Pinpoint the cell where the given text exists, returning its [x, y] midpoint coordinate. 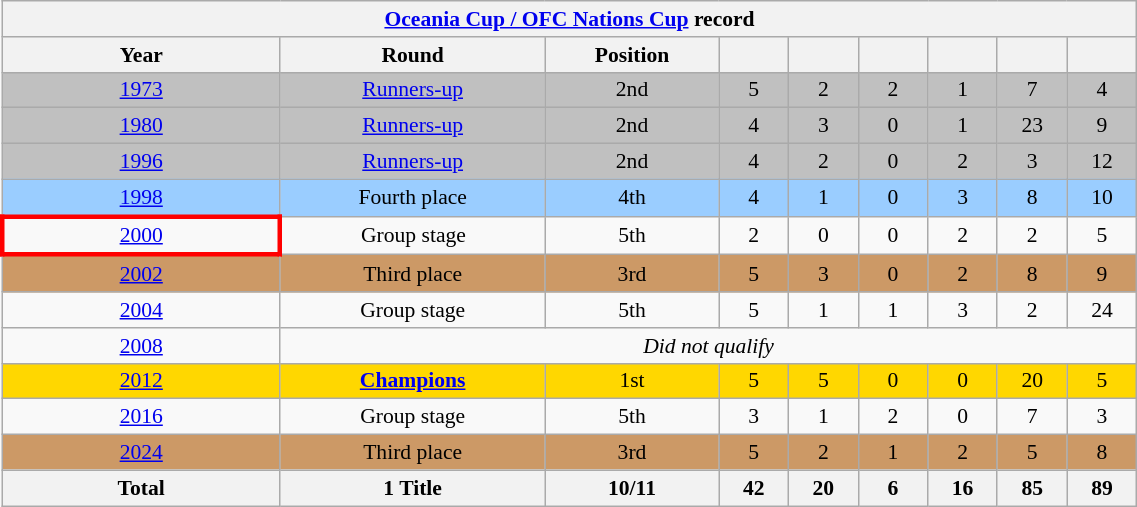
Round [412, 55]
42 [754, 488]
Champions [412, 381]
1 Title [412, 488]
10 [1102, 198]
Fourth place [412, 198]
1996 [141, 162]
2004 [141, 310]
10/11 [632, 488]
23 [1032, 126]
16 [963, 488]
Did not qualify [708, 346]
1980 [141, 126]
2012 [141, 381]
Position [632, 55]
1st [632, 381]
1998 [141, 198]
89 [1102, 488]
85 [1032, 488]
Total [141, 488]
2000 [141, 236]
24 [1102, 310]
12 [1102, 162]
2016 [141, 417]
6 [893, 488]
4th [632, 198]
2024 [141, 453]
1973 [141, 90]
2008 [141, 346]
2002 [141, 274]
Oceania Cup / OFC Nations Cup record [570, 19]
Year [141, 55]
